Capture the cell that displays the provided text and extract its (X, Y) central coordinate. 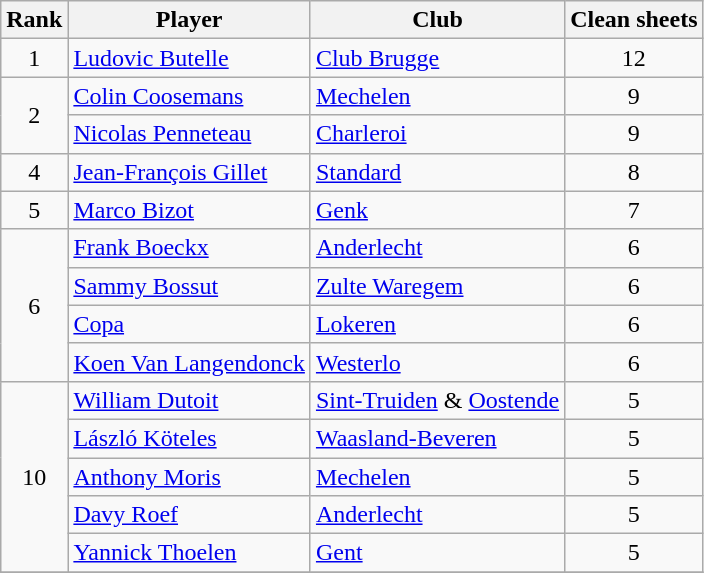
Genk (437, 210)
László Köteles (190, 438)
8 (634, 172)
Standard (437, 172)
Clean sheets (634, 20)
Colin Coosemans (190, 96)
Copa (190, 324)
Player (190, 20)
Sammy Bossut (190, 286)
Davy Roef (190, 515)
Yannick Thoelen (190, 553)
William Dutoit (190, 400)
Marco Bizot (190, 210)
Gent (437, 553)
Jean-François Gillet (190, 172)
Zulte Waregem (437, 286)
Frank Boeckx (190, 248)
10 (34, 476)
Anthony Moris (190, 477)
Waasland-Beveren (437, 438)
Rank (34, 20)
12 (634, 58)
4 (34, 172)
Ludovic Butelle (190, 58)
Westerlo (437, 362)
Sint-Truiden & Oostende (437, 400)
Nicolas Penneteau (190, 134)
2 (34, 115)
Club Brugge (437, 58)
Koen Van Langendonck (190, 362)
Charleroi (437, 134)
7 (634, 210)
Club (437, 20)
Lokeren (437, 324)
1 (34, 58)
